For the text-containing cell, return its midpoint in [x, y] coordinate format. 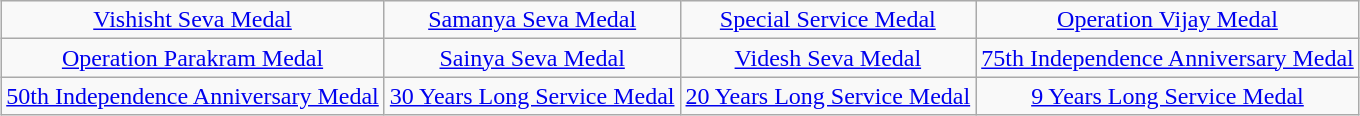
Samanya Seva Medal [532, 20]
50th Independence Anniversary Medal [193, 96]
Operation Vijay Medal [1168, 20]
Videsh Seva Medal [828, 58]
Sainya Seva Medal [532, 58]
Special Service Medal [828, 20]
30 Years Long Service Medal [532, 96]
Vishisht Seva Medal [193, 20]
75th Independence Anniversary Medal [1168, 58]
20 Years Long Service Medal [828, 96]
Operation Parakram Medal [193, 58]
9 Years Long Service Medal [1168, 96]
